Output the (x, y) coordinate of the center of the cell containing the given text.  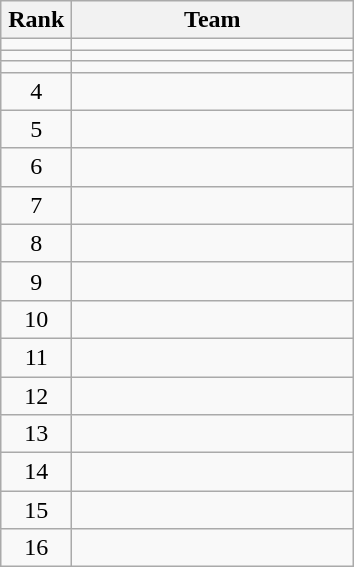
16 (36, 548)
9 (36, 281)
8 (36, 243)
6 (36, 167)
13 (36, 434)
7 (36, 205)
Team (212, 20)
12 (36, 395)
10 (36, 319)
4 (36, 91)
14 (36, 472)
15 (36, 510)
Rank (36, 20)
11 (36, 357)
5 (36, 129)
